For the text-containing cell, return its midpoint in (X, Y) coordinate format. 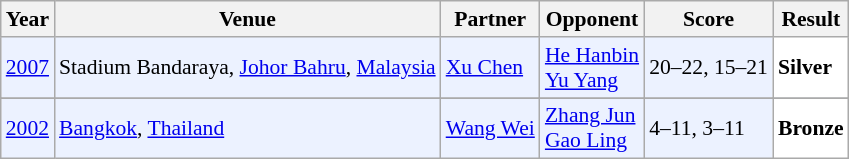
Bronze (811, 128)
Zhang Jun Gao Ling (592, 128)
4–11, 3–11 (708, 128)
Partner (490, 19)
2002 (28, 128)
Opponent (592, 19)
He Hanbin Yu Yang (592, 68)
Bangkok, Thailand (248, 128)
Score (708, 19)
Wang Wei (490, 128)
Silver (811, 68)
Year (28, 19)
Stadium Bandaraya, Johor Bahru, Malaysia (248, 68)
Result (811, 19)
2007 (28, 68)
20–22, 15–21 (708, 68)
Venue (248, 19)
Xu Chen (490, 68)
